Return [X, Y] of the center of cell containing provided text 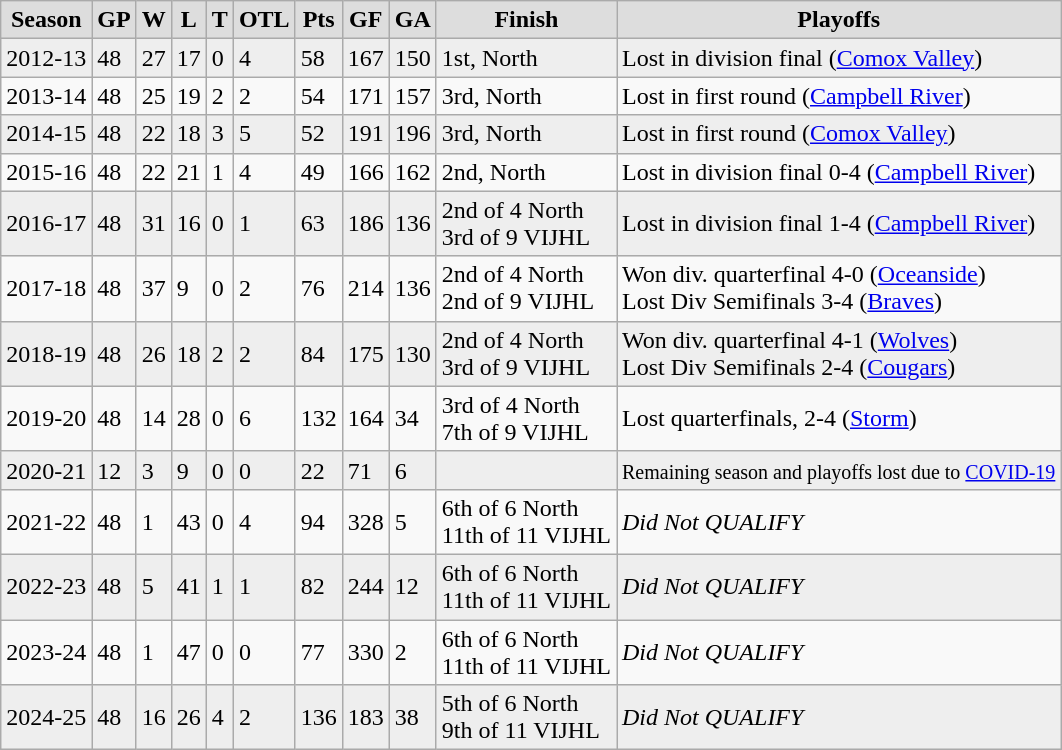
130 [412, 354]
43 [188, 522]
2020-21 [46, 470]
31 [154, 224]
Season [46, 20]
2018-19 [46, 354]
2021-22 [46, 522]
328 [366, 522]
GP [114, 20]
2012-13 [46, 58]
OTL [264, 20]
38 [412, 718]
2nd, North [526, 172]
183 [366, 718]
T [220, 20]
84 [318, 354]
94 [318, 522]
19 [188, 96]
37 [154, 288]
Lost in division final 0-4 (Campbell River) [838, 172]
W [154, 20]
2024-25 [46, 718]
Pts [318, 20]
2015-16 [46, 172]
49 [318, 172]
52 [318, 134]
330 [366, 652]
L [188, 20]
214 [366, 288]
2022-23 [46, 586]
132 [318, 418]
164 [366, 418]
71 [366, 470]
175 [366, 354]
76 [318, 288]
2014-15 [46, 134]
Finish [526, 20]
Lost in first round (Campbell River) [838, 96]
82 [318, 586]
54 [318, 96]
3rd of 4 North7th of 9 VIJHL [526, 418]
Lost in first round (Comox Valley) [838, 134]
196 [412, 134]
186 [366, 224]
Lost quarterfinals, 2-4 (Storm) [838, 418]
5th of 6 North9th of 11 VIJHL [526, 718]
41 [188, 586]
63 [318, 224]
21 [188, 172]
17 [188, 58]
2023-24 [46, 652]
150 [412, 58]
Lost in division final 1-4 (Campbell River) [838, 224]
166 [366, 172]
Won div. quarterfinal 4-0 (Oceanside)Lost Div Semifinals 3-4 (Braves) [838, 288]
28 [188, 418]
GF [366, 20]
14 [154, 418]
167 [366, 58]
2017-18 [46, 288]
2019-20 [46, 418]
1st, North [526, 58]
34 [412, 418]
2013-14 [46, 96]
2nd of 4 North2nd of 9 VIJHL [526, 288]
Won div. quarterfinal 4-1 (Wolves)Lost Div Semifinals 2-4 (Cougars) [838, 354]
Lost in division final (Comox Valley) [838, 58]
Remaining season and playoffs lost due to COVID-19 [838, 470]
77 [318, 652]
58 [318, 58]
27 [154, 58]
191 [366, 134]
244 [366, 586]
2016-17 [46, 224]
25 [154, 96]
162 [412, 172]
171 [366, 96]
Playoffs [838, 20]
47 [188, 652]
GA [412, 20]
157 [412, 96]
